Scan for the cell matching the given text and deliver its (X, Y) coordinate at center. 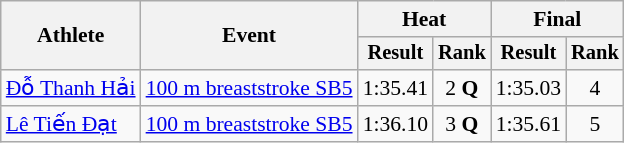
Athlete (71, 36)
3 Q (462, 124)
4 (595, 88)
Event (250, 36)
1:35.03 (528, 88)
5 (595, 124)
Heat (424, 19)
Lê Tiến Đạt (71, 124)
2 Q (462, 88)
1:35.41 (396, 88)
1:35.61 (528, 124)
Final (558, 19)
1:36.10 (396, 124)
Đỗ Thanh Hải (71, 88)
